Scan for the cell matching the given text and deliver its (x, y) coordinate at center. 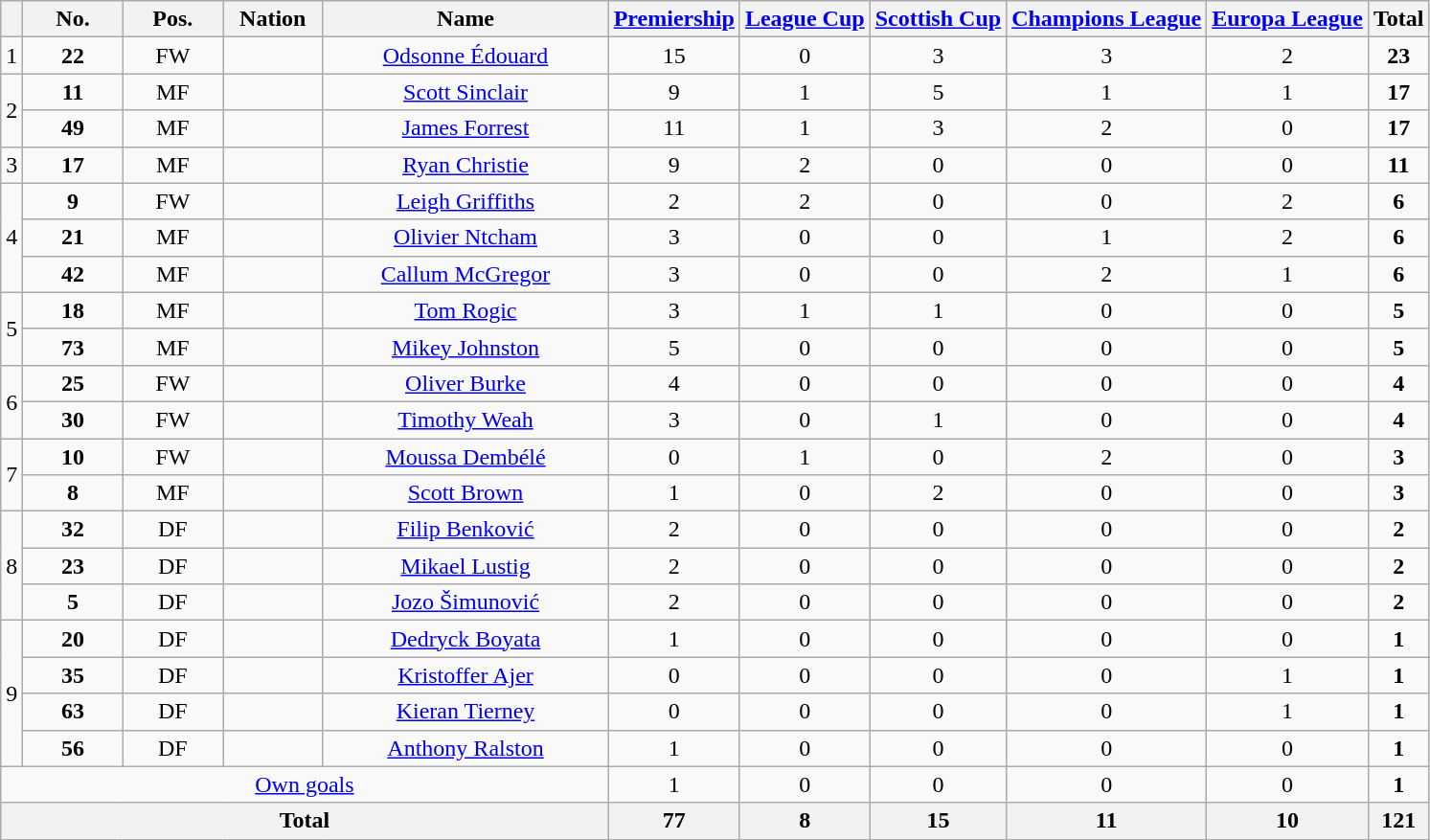
Jozo Šimunović (465, 602)
Kristoffer Ajer (465, 675)
Name (465, 19)
Kieran Tierney (465, 712)
35 (73, 675)
Champions League (1107, 19)
Moussa Dembélé (465, 457)
42 (73, 274)
Europa League (1287, 19)
Scottish Cup (938, 19)
30 (73, 420)
Callum McGregor (465, 274)
Mikael Lustig (465, 566)
Mikey Johnston (465, 347)
Scott Sinclair (465, 92)
63 (73, 712)
18 (73, 310)
32 (73, 530)
7 (11, 475)
25 (73, 383)
Leigh Griffiths (465, 201)
22 (73, 56)
56 (73, 748)
Oliver Burke (465, 383)
James Forrest (465, 128)
21 (73, 238)
49 (73, 128)
Timothy Weah (465, 420)
20 (73, 639)
Scott Brown (465, 493)
77 (674, 821)
Premiership (674, 19)
Olivier Ntcham (465, 238)
Odsonne Édouard (465, 56)
Filip Benković (465, 530)
Dedryck Boyata (465, 639)
73 (73, 347)
Anthony Ralston (465, 748)
Pos. (172, 19)
Nation (273, 19)
League Cup (805, 19)
Ryan Christie (465, 165)
Tom Rogic (465, 310)
Own goals (305, 784)
121 (1398, 821)
No. (73, 19)
